Locate the cell with the specified text and output its [x, y] center coordinate. 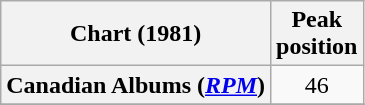
Peakposition [317, 34]
46 [317, 85]
Chart (1981) [136, 34]
Canadian Albums (RPM) [136, 85]
